Search for the cell housing the specified text and yield its (X, Y) center coordinate. 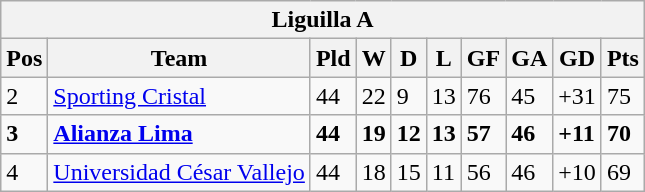
12 (408, 134)
+11 (578, 134)
Universidad César Vallejo (180, 172)
15 (408, 172)
Pts (622, 58)
Sporting Cristal (180, 96)
Alianza Lima (180, 134)
57 (483, 134)
19 (374, 134)
70 (622, 134)
4 (24, 172)
76 (483, 96)
GD (578, 58)
18 (374, 172)
11 (444, 172)
Liguilla A (323, 20)
3 (24, 134)
75 (622, 96)
56 (483, 172)
Pos (24, 58)
+10 (578, 172)
D (408, 58)
GF (483, 58)
45 (530, 96)
22 (374, 96)
69 (622, 172)
L (444, 58)
W (374, 58)
GA (530, 58)
2 (24, 96)
Team (180, 58)
9 (408, 96)
+31 (578, 96)
Pld (333, 58)
